Pinpoint the cell where the given text exists, returning its [X, Y] midpoint coordinate. 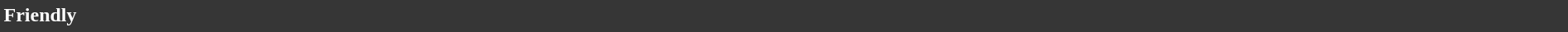
Friendly [784, 15]
